Scan for the cell matching the given text and deliver its (X, Y) coordinate at center. 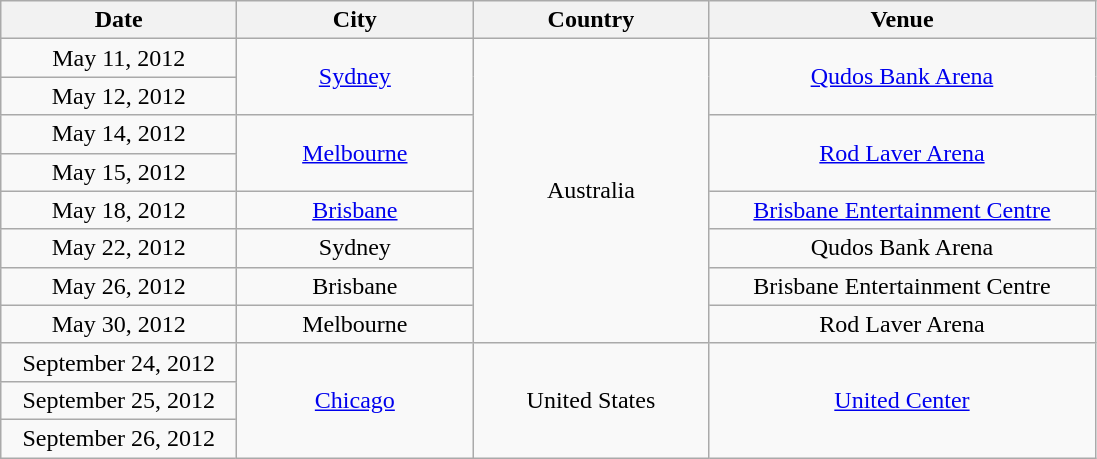
May 12, 2012 (119, 96)
Venue (902, 20)
May 14, 2012 (119, 134)
May 30, 2012 (119, 324)
May 22, 2012 (119, 248)
United States (591, 400)
May 11, 2012 (119, 58)
May 26, 2012 (119, 286)
September 24, 2012 (119, 362)
May 18, 2012 (119, 210)
United Center (902, 400)
Chicago (355, 400)
September 26, 2012 (119, 438)
Australia (591, 191)
September 25, 2012 (119, 400)
Date (119, 20)
May 15, 2012 (119, 172)
Country (591, 20)
City (355, 20)
